From the cell containing the given text, extract its center point as (x, y) coordinate. 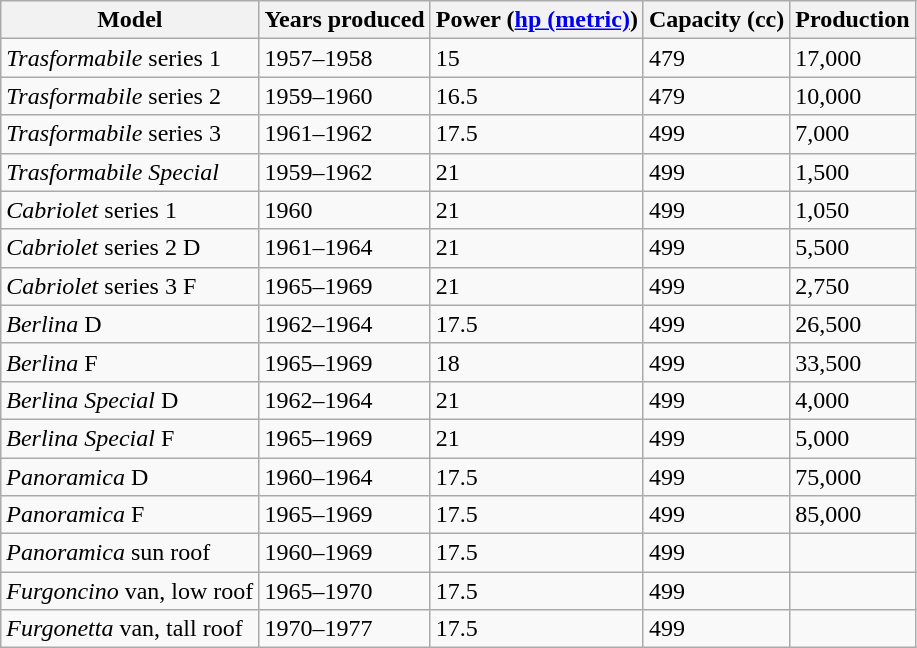
85,000 (852, 515)
Berlina Special F (130, 438)
Furgoncino van, low roof (130, 591)
Cabriolet series 1 (130, 210)
26,500 (852, 324)
Panoramica D (130, 477)
1,050 (852, 210)
1957–1958 (344, 58)
Panoramica sun roof (130, 553)
1961–1962 (344, 134)
5,500 (852, 248)
Capacity (cc) (716, 20)
33,500 (852, 362)
16.5 (536, 96)
5,000 (852, 438)
Cabriolet series 3 F (130, 286)
10,000 (852, 96)
Model (130, 20)
4,000 (852, 400)
2,750 (852, 286)
Production (852, 20)
18 (536, 362)
Trasformabile series 1 (130, 58)
Years produced (344, 20)
17,000 (852, 58)
1960 (344, 210)
Cabriolet series 2 D (130, 248)
Trasformabile Special (130, 172)
1959–1960 (344, 96)
Power (hp (metric)) (536, 20)
1960–1964 (344, 477)
1960–1969 (344, 553)
Berlina D (130, 324)
1965–1970 (344, 591)
1959–1962 (344, 172)
1,500 (852, 172)
75,000 (852, 477)
1970–1977 (344, 629)
Trasformabile series 3 (130, 134)
7,000 (852, 134)
Berlina Special D (130, 400)
Panoramica F (130, 515)
1961–1964 (344, 248)
Trasformabile series 2 (130, 96)
Furgonetta van, tall roof (130, 629)
15 (536, 58)
Berlina F (130, 362)
